For the text-containing cell, return its midpoint in (X, Y) coordinate format. 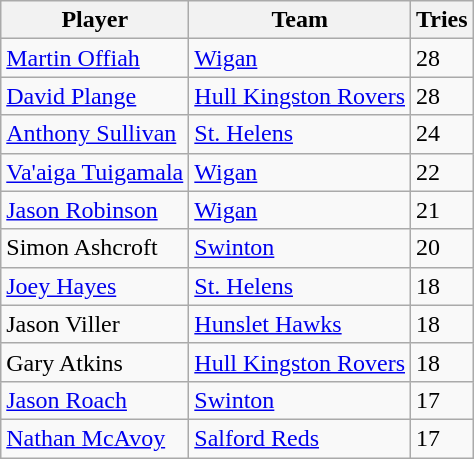
Gary Atkins (95, 362)
Jason Roach (95, 400)
Va'aiga Tuigamala (95, 172)
Player (95, 20)
Simon Ashcroft (95, 248)
Nathan McAvoy (95, 438)
Joey Hayes (95, 286)
Salford Reds (300, 438)
20 (442, 248)
Jason Robinson (95, 210)
Tries (442, 20)
Jason Viller (95, 324)
Hunslet Hawks (300, 324)
Team (300, 20)
21 (442, 210)
David Plange (95, 96)
Anthony Sullivan (95, 134)
24 (442, 134)
Martin Offiah (95, 58)
22 (442, 172)
